Locate the cell with the specified text and output its (X, Y) center coordinate. 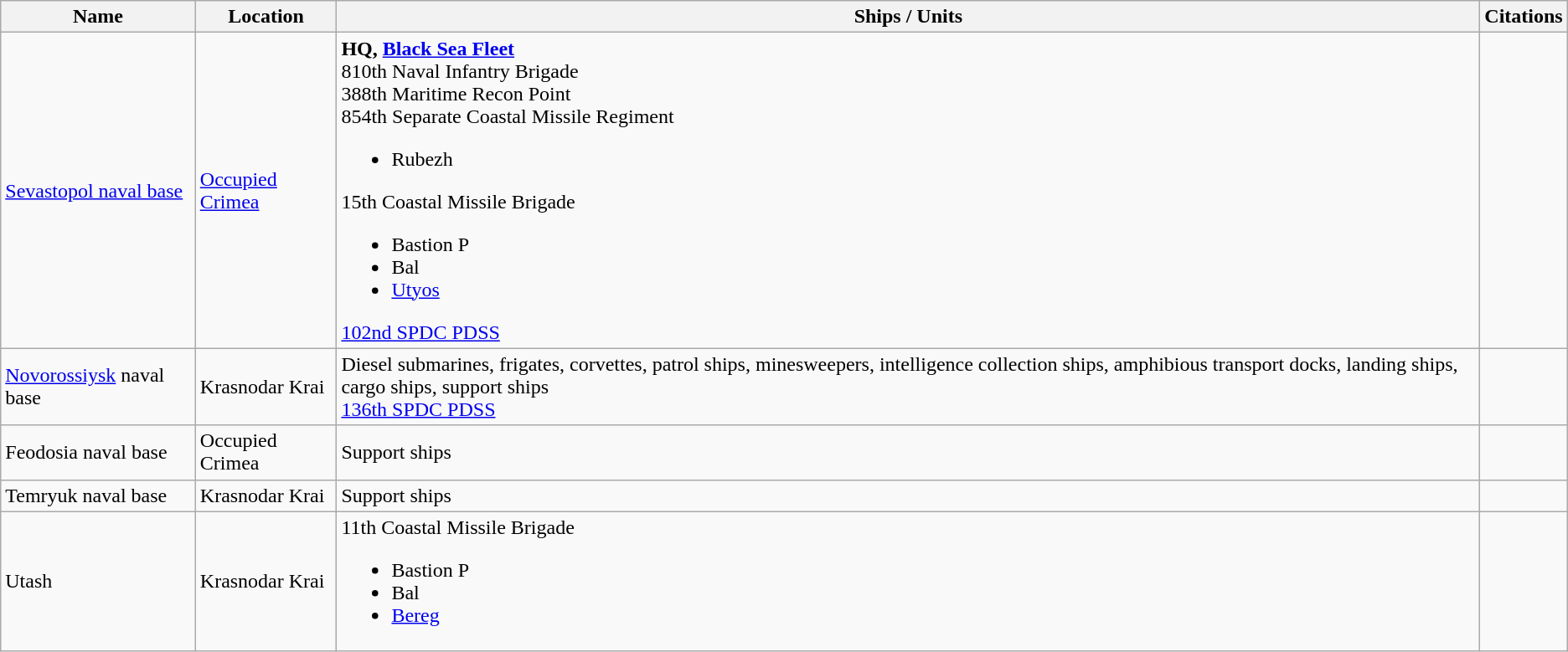
Novorossiysk naval base (99, 387)
Temryuk naval base (99, 495)
Sevastopol naval base (99, 191)
Ships / Units (908, 17)
Name (99, 17)
Feodosia naval base (99, 452)
11th Coastal Missile BrigadeBastion PBalBereg (908, 581)
Citations (1524, 17)
Location (266, 17)
Utash (99, 581)
